Detect which cell encompasses the target text, then output its [X, Y] center coordinate. 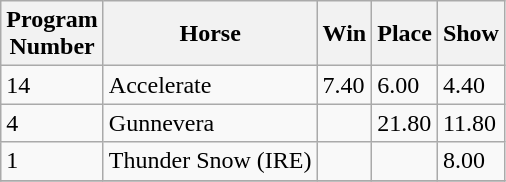
4 [52, 123]
8.00 [470, 161]
1 [52, 161]
Horse [210, 34]
Win [344, 34]
14 [52, 85]
4.40 [470, 85]
Accelerate [210, 85]
7.40 [344, 85]
21.80 [405, 123]
Show [470, 34]
Thunder Snow (IRE) [210, 161]
Gunnevera [210, 123]
Place [405, 34]
6.00 [405, 85]
11.80 [470, 123]
ProgramNumber [52, 34]
